Locate the cell with the specified text and output its (X, Y) center coordinate. 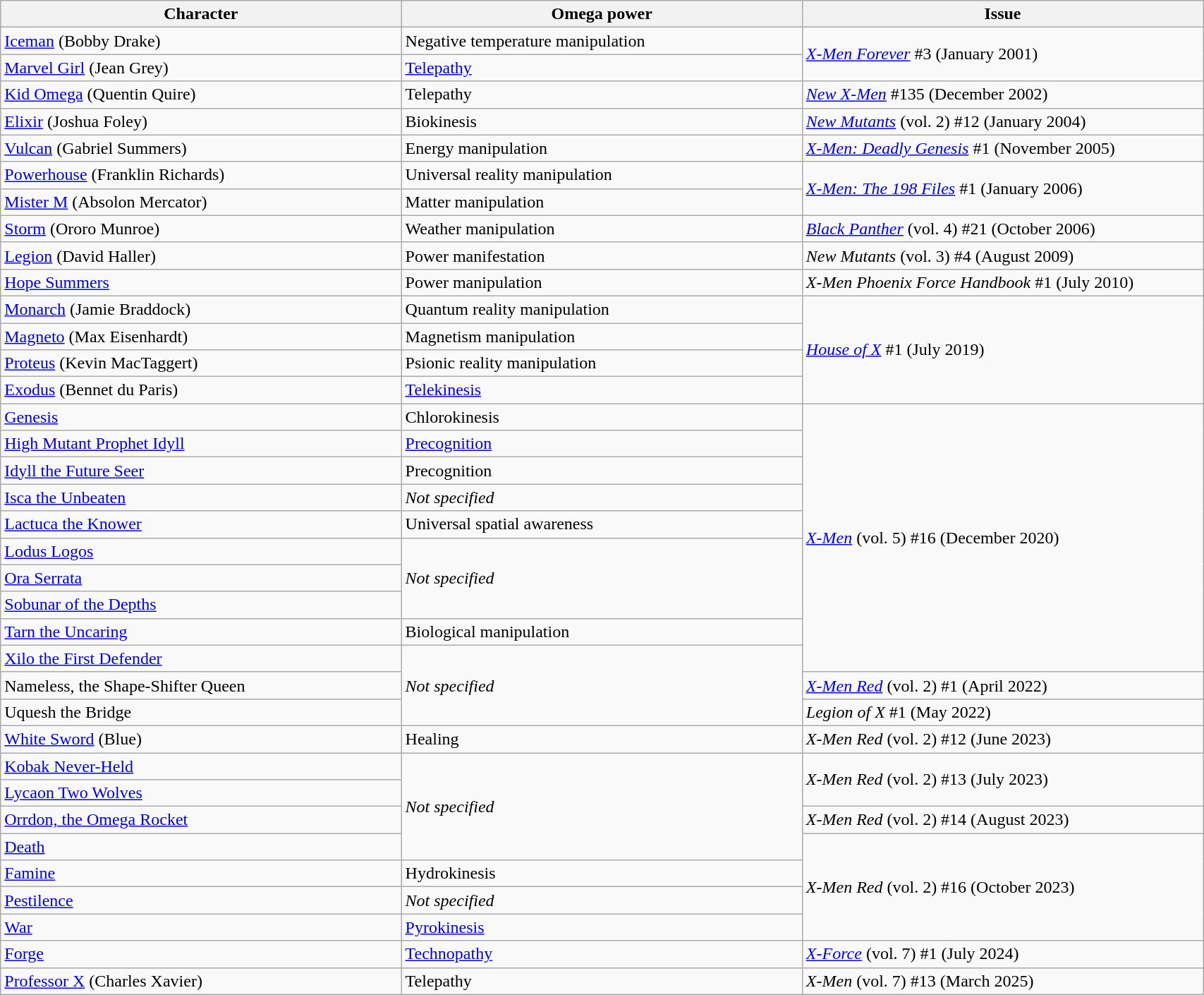
Power manipulation (602, 282)
Hope Summers (201, 282)
Elixir (Joshua Foley) (201, 121)
Matter manipulation (602, 202)
Psionic reality manipulation (602, 363)
Genesis (201, 417)
Nameless, the Shape-Shifter Queen (201, 685)
Forge (201, 954)
X-Men: Deadly Genesis #1 (November 2005) (1002, 148)
Death (201, 847)
War (201, 927)
Magnetism manipulation (602, 337)
Weather manipulation (602, 229)
X-Men (vol. 7) #13 (March 2025) (1002, 981)
Famine (201, 874)
New Mutants (vol. 3) #4 (August 2009) (1002, 255)
Storm (Ororo Munroe) (201, 229)
Power manifestation (602, 255)
X-Men Red (vol. 2) #1 (April 2022) (1002, 685)
X-Men Forever #3 (January 2001) (1002, 54)
X-Men Red (vol. 2) #16 (October 2023) (1002, 887)
Powerhouse (Franklin Richards) (201, 175)
Omega power (602, 14)
Biokinesis (602, 121)
Professor X (Charles Xavier) (201, 981)
X-Men (vol. 5) #16 (December 2020) (1002, 538)
Biological manipulation (602, 632)
Idyll the Future Seer (201, 471)
Legion (David Haller) (201, 255)
Healing (602, 739)
Mister M (Absolon Mercator) (201, 202)
Issue (1002, 14)
Legion of X #1 (May 2022) (1002, 712)
Tarn the Uncaring (201, 632)
House of X #1 (July 2019) (1002, 349)
Pyrokinesis (602, 927)
New X-Men #135 (December 2002) (1002, 95)
X-Men Phoenix Force Handbook #1 (July 2010) (1002, 282)
X-Force (vol. 7) #1 (July 2024) (1002, 954)
Sobunar of the Depths (201, 605)
Exodus (Bennet du Paris) (201, 390)
Technopathy (602, 954)
Lactuca the Knower (201, 524)
Proteus (Kevin MacTaggert) (201, 363)
Chlorokinesis (602, 417)
Black Panther (vol. 4) #21 (October 2006) (1002, 229)
Telekinesis (602, 390)
Magneto (Max Eisenhardt) (201, 337)
Pestilence (201, 900)
X-Men: The 198 Files #1 (January 2006) (1002, 188)
Hydrokinesis (602, 874)
White Sword (Blue) (201, 739)
X-Men Red (vol. 2) #14 (August 2023) (1002, 820)
Quantum reality manipulation (602, 309)
X-Men Red (vol. 2) #12 (June 2023) (1002, 739)
Ora Serrata (201, 578)
Lodus Logos (201, 551)
Energy manipulation (602, 148)
Kid Omega (Quentin Quire) (201, 95)
Uquesh the Bridge (201, 712)
New Mutants (vol. 2) #12 (January 2004) (1002, 121)
High Mutant Prophet Idyll (201, 444)
Iceman (Bobby Drake) (201, 41)
Vulcan (Gabriel Summers) (201, 148)
Universal reality manipulation (602, 175)
Orrdon, the Omega Rocket (201, 820)
Universal spatial awareness (602, 524)
Kobak Never-Held (201, 766)
Lycaon Two Wolves (201, 793)
X-Men Red (vol. 2) #13 (July 2023) (1002, 779)
Isca the Unbeaten (201, 497)
Marvel Girl (Jean Grey) (201, 68)
Negative temperature manipulation (602, 41)
Xilo the First Defender (201, 658)
Character (201, 14)
Monarch (Jamie Braddock) (201, 309)
